Pinpoint the cell where the given text exists, returning its [X, Y] midpoint coordinate. 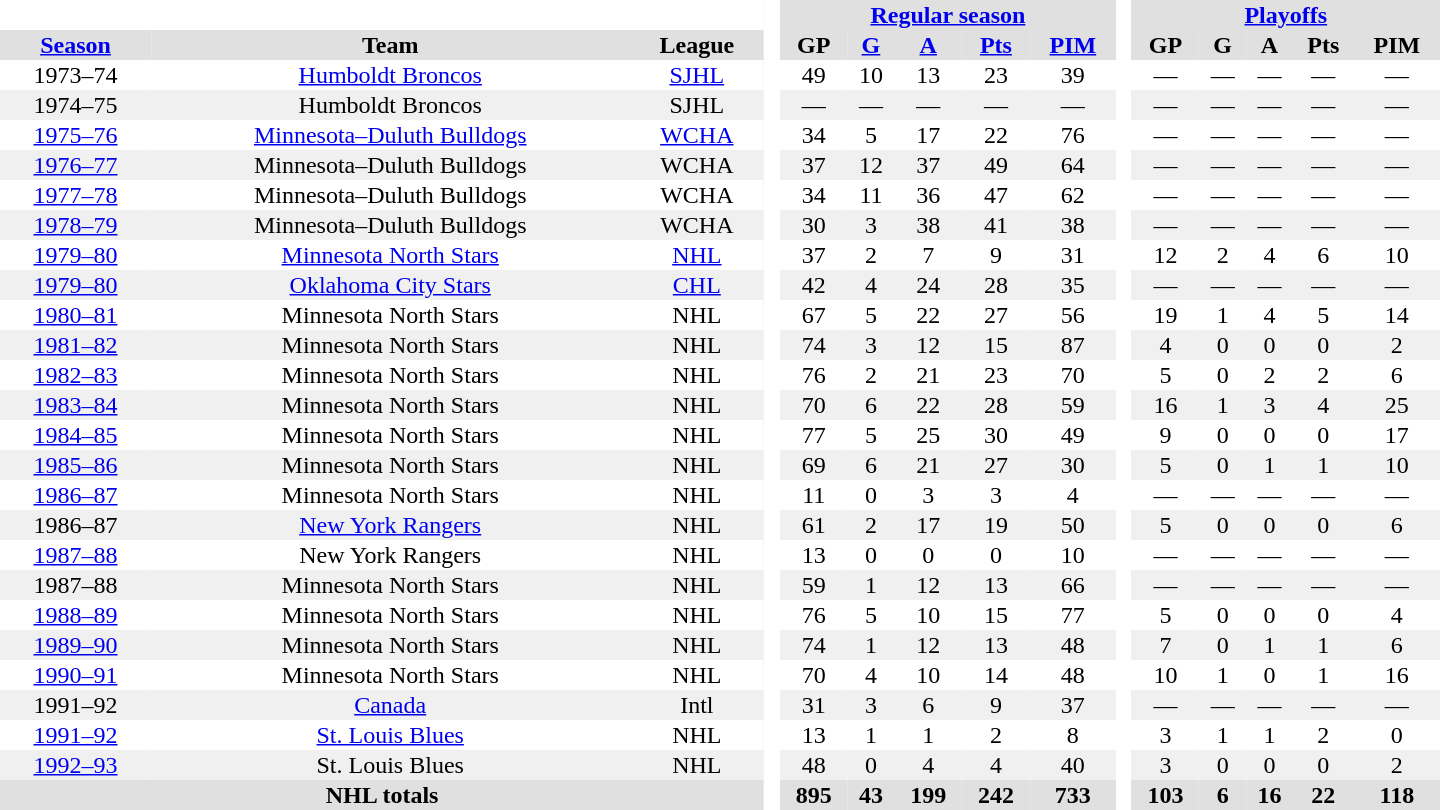
1988–89 [76, 615]
1974–75 [76, 105]
733 [1073, 795]
1984–85 [76, 435]
1982–83 [76, 375]
1976–77 [76, 165]
1975–76 [76, 135]
1978–79 [76, 225]
1983–84 [76, 405]
1992–93 [76, 765]
36 [928, 195]
62 [1073, 195]
42 [814, 285]
League [696, 45]
35 [1073, 285]
8 [1073, 735]
1985–86 [76, 465]
Season [76, 45]
118 [1397, 795]
103 [1166, 795]
199 [928, 795]
47 [996, 195]
69 [814, 465]
64 [1073, 165]
43 [872, 795]
87 [1073, 345]
67 [814, 315]
24 [928, 285]
66 [1073, 585]
Oklahoma City Stars [390, 285]
56 [1073, 315]
61 [814, 525]
1977–78 [76, 195]
1973–74 [76, 75]
1989–90 [76, 645]
40 [1073, 765]
1980–81 [76, 315]
1990–91 [76, 675]
Intl [696, 705]
Canada [390, 705]
Team [390, 45]
41 [996, 225]
895 [814, 795]
CHL [696, 285]
Playoffs [1286, 15]
NHL totals [382, 795]
39 [1073, 75]
242 [996, 795]
1981–82 [76, 345]
Regular season [948, 15]
50 [1073, 525]
